Return the (x, y) coordinate for the center point of the cell that contains the specified text.  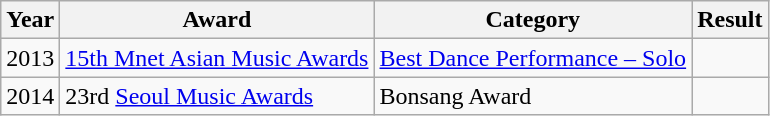
2013 (30, 58)
Best Dance Performance – Solo (533, 58)
Bonsang Award (533, 96)
Category (533, 20)
Award (217, 20)
Result (730, 20)
Year (30, 20)
23rd Seoul Music Awards (217, 96)
15th Mnet Asian Music Awards (217, 58)
2014 (30, 96)
